Output the [x, y] coordinate of the center of the cell containing the given text.  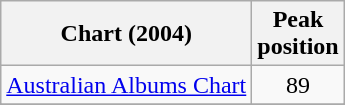
Australian Albums Chart [126, 85]
Chart (2004) [126, 34]
89 [298, 85]
Peakposition [298, 34]
